Detect which cell encompasses the target text, then output its [x, y] center coordinate. 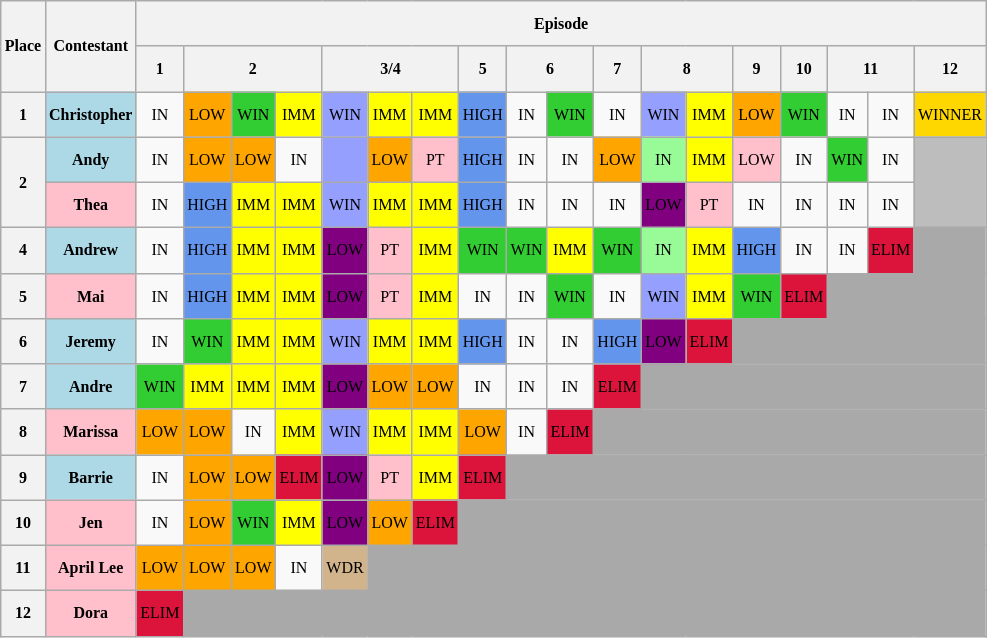
Jeremy [90, 340]
Andrew [90, 250]
Christopher [90, 114]
WINNER [950, 114]
Andy [90, 160]
WDR [344, 568]
April Lee [90, 568]
Thea [90, 204]
Barrie [90, 476]
Jen [90, 522]
Marissa [90, 432]
Contestant [90, 46]
Andre [90, 386]
4 [23, 250]
Mai [90, 296]
Dora [90, 612]
Episode [560, 22]
3/4 [390, 68]
Place [23, 46]
